Search for the cell housing the specified text and yield its [X, Y] center coordinate. 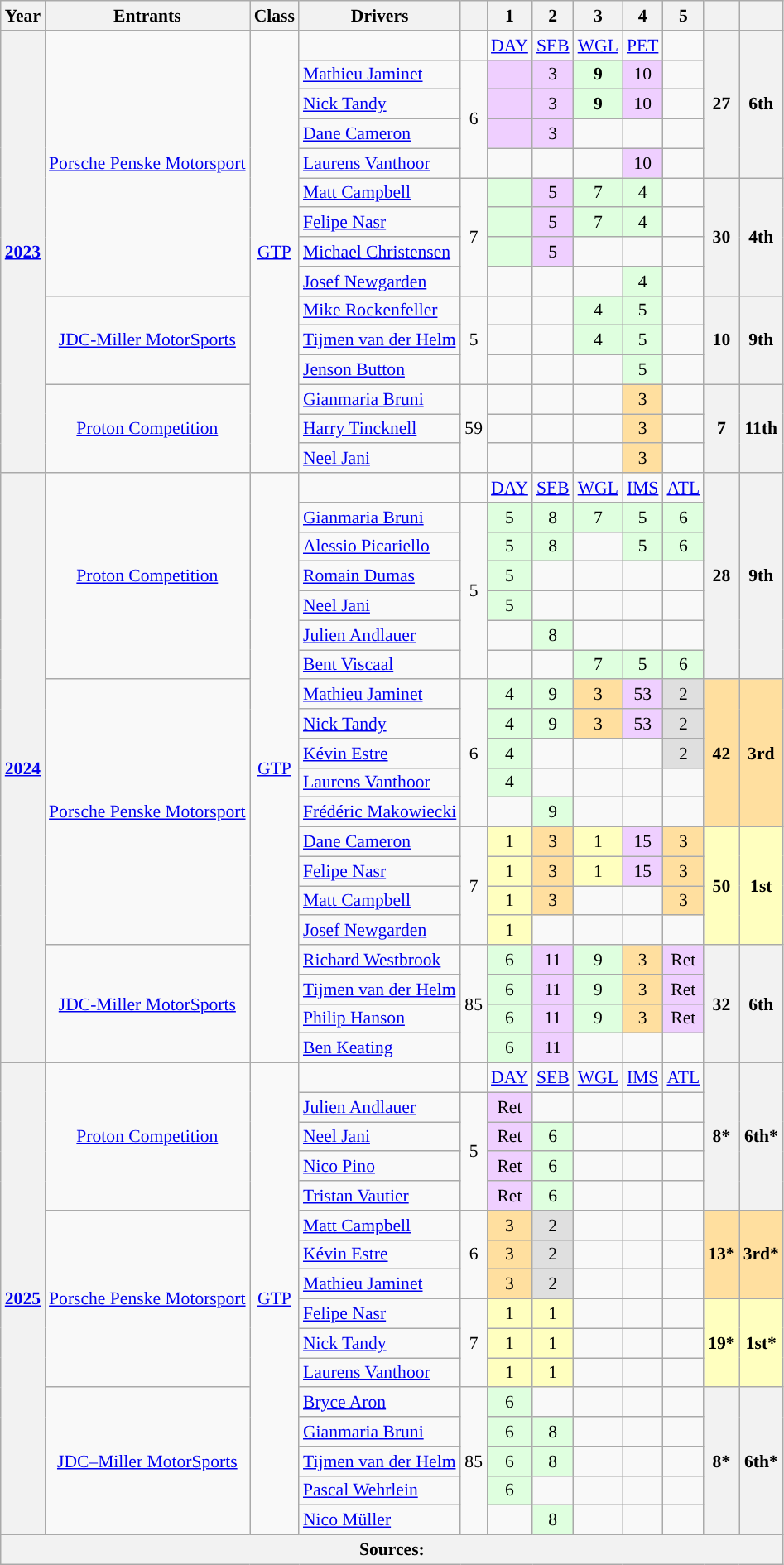
Bent Viscaal [379, 665]
Jenson Button [379, 370]
Ben Keating [379, 1048]
30 [722, 237]
2023 [23, 252]
JDC–Miller MotorSports [147, 1461]
Alessio Picariello [379, 547]
Bryce Aron [379, 1403]
3rd [762, 754]
Entrants [147, 16]
Tristan Vautier [379, 1196]
Frédéric Makowiecki [379, 812]
59 [474, 429]
Year [23, 16]
50 [722, 886]
3rd* [762, 1255]
19* [722, 1343]
1st* [762, 1343]
Michael Christensen [379, 252]
Class [275, 16]
Drivers [379, 16]
2024 [23, 768]
Nico Pino [379, 1167]
1st [762, 886]
Romain Dumas [379, 576]
Sources: [392, 1550]
Harry Tincknell [379, 429]
2025 [23, 1299]
11th [762, 429]
27 [722, 104]
Nico Müller [379, 1520]
Richard Westbrook [379, 960]
Pascal Wehrlein [379, 1490]
28 [722, 576]
PET [642, 46]
Philip Hanson [379, 1018]
13* [722, 1255]
32 [722, 1004]
4th [762, 237]
42 [722, 754]
Mike Rockenfeller [379, 311]
